Output the (x, y) coordinate of the center of the cell containing the given text.  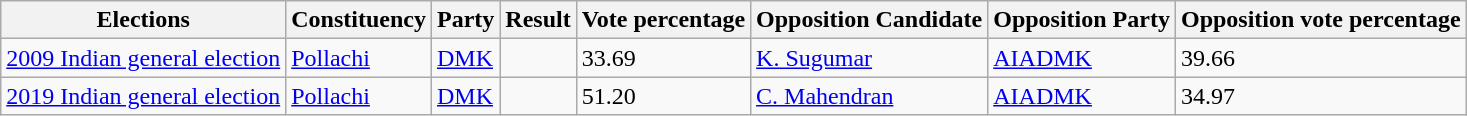
Opposition Party (1082, 20)
33.69 (663, 58)
Elections (144, 20)
2009 Indian general election (144, 58)
Opposition vote percentage (1320, 20)
2019 Indian general election (144, 96)
39.66 (1320, 58)
K. Sugumar (870, 58)
Vote percentage (663, 20)
Party (465, 20)
Opposition Candidate (870, 20)
51.20 (663, 96)
Constituency (359, 20)
Result (538, 20)
34.97 (1320, 96)
C. Mahendran (870, 96)
